Capture the cell that displays the provided text and extract its (x, y) central coordinate. 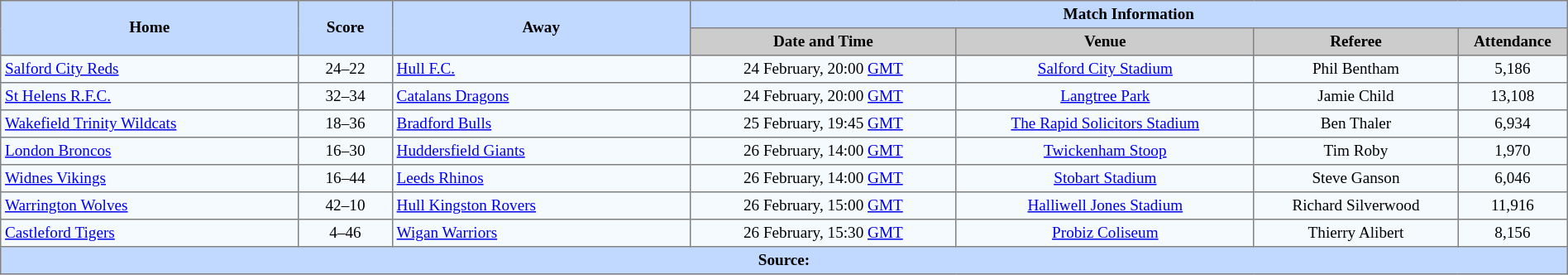
Richard Silverwood (1355, 205)
Widnes Vikings (150, 179)
The Rapid Solicitors Stadium (1105, 124)
6,046 (1513, 179)
5,186 (1513, 70)
6,934 (1513, 124)
42–10 (346, 205)
Hull F.C. (541, 70)
26 February, 15:00 GMT (823, 205)
London Broncos (150, 151)
Ben Thaler (1355, 124)
13,108 (1513, 96)
18–36 (346, 124)
26 February, 15:30 GMT (823, 234)
Warrington Wolves (150, 205)
25 February, 19:45 GMT (823, 124)
Halliwell Jones Stadium (1105, 205)
Wigan Warriors (541, 234)
Jamie Child (1355, 96)
Phil Bentham (1355, 70)
Catalans Dragons (541, 96)
Match Information (1128, 15)
Salford City Stadium (1105, 70)
St Helens R.F.C. (150, 96)
Score (346, 28)
Salford City Reds (150, 70)
Referee (1355, 41)
Langtree Park (1105, 96)
Stobart Stadium (1105, 179)
16–44 (346, 179)
16–30 (346, 151)
8,156 (1513, 234)
Bradford Bulls (541, 124)
Attendance (1513, 41)
Thierry Alibert (1355, 234)
4–46 (346, 234)
Twickenham Stoop (1105, 151)
Huddersfield Giants (541, 151)
Home (150, 28)
Hull Kingston Rovers (541, 205)
Castleford Tigers (150, 234)
Probiz Coliseum (1105, 234)
32–34 (346, 96)
Tim Roby (1355, 151)
24–22 (346, 70)
Date and Time (823, 41)
Steve Ganson (1355, 179)
11,916 (1513, 205)
Leeds Rhinos (541, 179)
Source: (784, 260)
1,970 (1513, 151)
Away (541, 28)
Wakefield Trinity Wildcats (150, 124)
Venue (1105, 41)
